Provide the [x, y] coordinate of the cell's center where the given text is located.  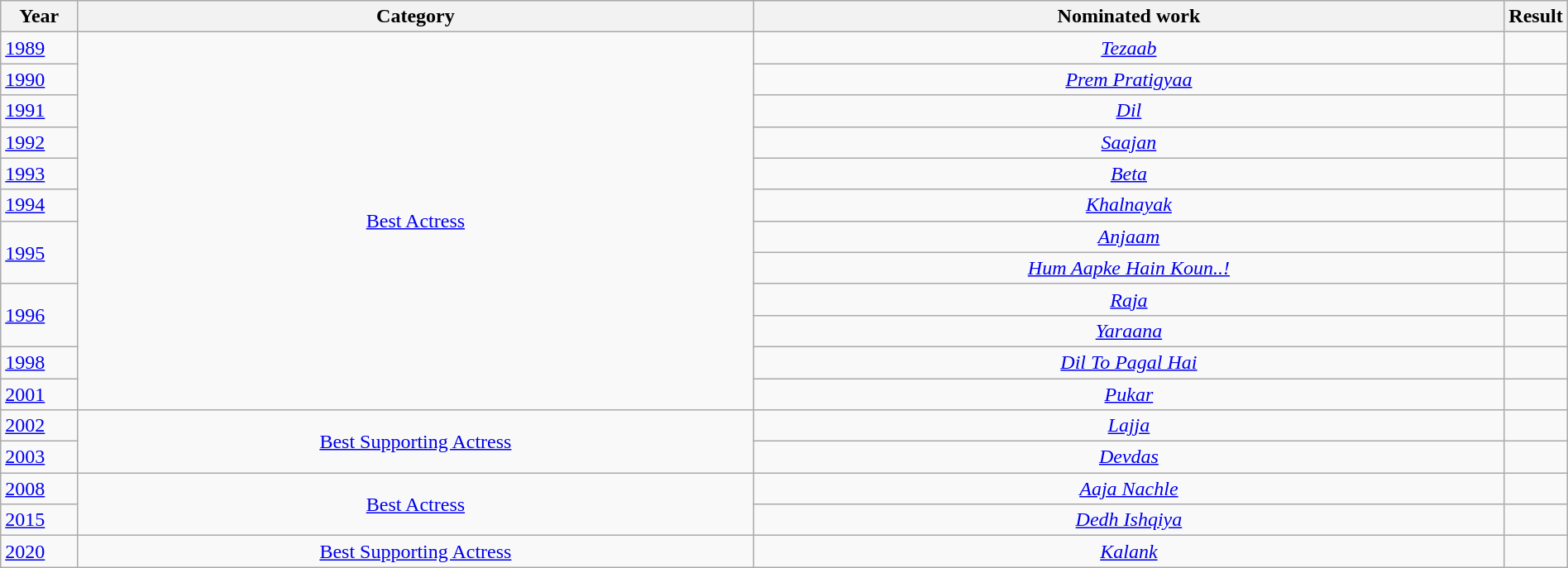
1998 [40, 362]
Khalnayak [1129, 205]
1992 [40, 142]
Result [1536, 17]
Hum Aapke Hain Koun..! [1129, 268]
Raja [1129, 299]
1993 [40, 174]
2015 [40, 520]
1991 [40, 111]
Anjaam [1129, 236]
Yaraana [1129, 331]
Year [40, 17]
2001 [40, 394]
Dil [1129, 111]
Saajan [1129, 142]
Devdas [1129, 457]
Aaja Nachle [1129, 489]
Dedh Ishqiya [1129, 520]
1990 [40, 79]
Kalank [1129, 551]
Prem Pratigyaa [1129, 79]
2003 [40, 457]
1989 [40, 48]
Tezaab [1129, 48]
2002 [40, 426]
Pukar [1129, 394]
2008 [40, 489]
Lajja [1129, 426]
1996 [40, 315]
Dil To Pagal Hai [1129, 362]
Beta [1129, 174]
Nominated work [1129, 17]
2020 [40, 551]
Category [415, 17]
1994 [40, 205]
1995 [40, 252]
